Locate the cell with the specified text and output its (x, y) center coordinate. 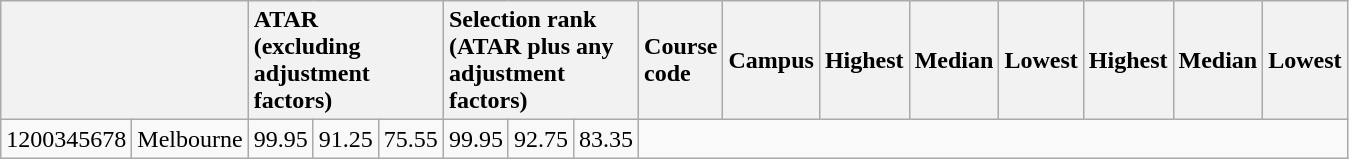
Campus (771, 60)
91.25 (346, 139)
92.75 (540, 139)
Melbourne (190, 139)
ATAR(excluding adjustment factors) (346, 60)
Selection rank(ATAR plus any adjustment factors) (540, 60)
83.35 (606, 139)
Course code (681, 60)
75.55 (410, 139)
1200345678 (66, 139)
